Output the [x, y] coordinate of the center of the cell containing the given text.  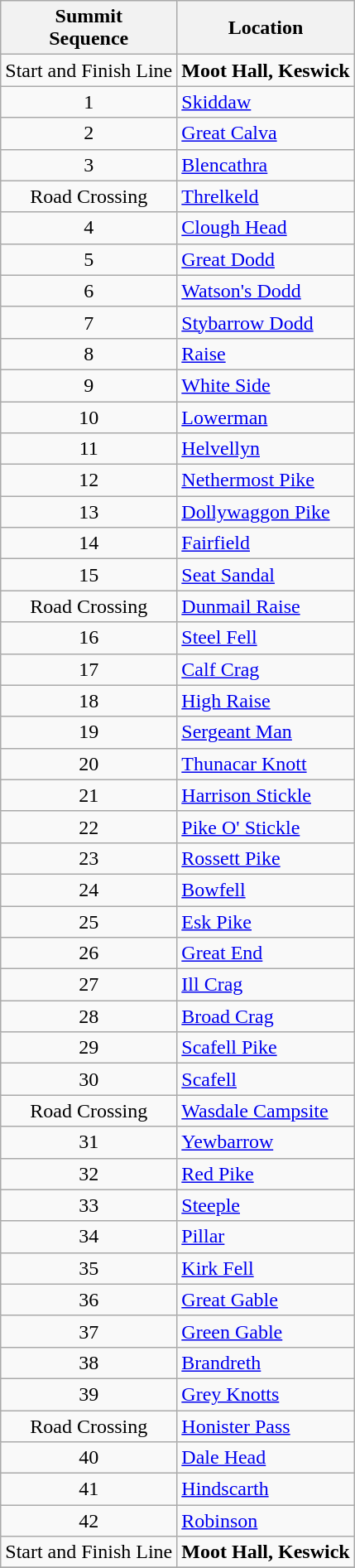
Robinson [266, 1521]
Dunmail Raise [266, 606]
Brandreth [266, 1363]
Raise [266, 354]
Hindscarth [266, 1489]
Threlkeld [266, 196]
Nethermost Pike [266, 480]
15 [89, 575]
Harrison Stickle [266, 795]
4 [89, 228]
33 [89, 1205]
19 [89, 732]
Thunacar Knott [266, 764]
Lowerman [266, 417]
21 [89, 795]
7 [89, 322]
11 [89, 449]
Pike O' Stickle [266, 827]
32 [89, 1174]
42 [89, 1521]
2 [89, 133]
27 [89, 985]
Dale Head [266, 1458]
Kirk Fell [266, 1268]
34 [89, 1237]
Scafell Pike [266, 1048]
25 [89, 922]
Blencathra [266, 165]
Yewbarrow [266, 1142]
Seat Sandal [266, 575]
Calf Crag [266, 669]
Ill Crag [266, 985]
20 [89, 764]
10 [89, 417]
Wasdale Campsite [266, 1111]
8 [89, 354]
3 [89, 165]
Sergeant Man [266, 732]
13 [89, 512]
22 [89, 827]
Stybarrow Dodd [266, 322]
1 [89, 102]
Skiddaw [266, 102]
37 [89, 1331]
39 [89, 1394]
14 [89, 543]
41 [89, 1489]
Rossett Pike [266, 858]
28 [89, 1016]
5 [89, 259]
18 [89, 701]
Clough Head [266, 228]
Grey Knotts [266, 1394]
31 [89, 1142]
Dollywaggon Pike [266, 512]
Steeple [266, 1205]
6 [89, 291]
Great Gable [266, 1300]
29 [89, 1048]
9 [89, 385]
Great Calva [266, 133]
Summit Sequence [89, 28]
Honister Pass [266, 1426]
Fairfield [266, 543]
Steel Fell [266, 638]
26 [89, 953]
Helvellyn [266, 449]
Watson's Dodd [266, 291]
24 [89, 890]
Bowfell [266, 890]
Great Dodd [266, 259]
16 [89, 638]
12 [89, 480]
High Raise [266, 701]
36 [89, 1300]
Esk Pike [266, 922]
38 [89, 1363]
Green Gable [266, 1331]
Pillar [266, 1237]
White Side [266, 385]
30 [89, 1079]
Red Pike [266, 1174]
40 [89, 1458]
23 [89, 858]
35 [89, 1268]
Scafell [266, 1079]
17 [89, 669]
Broad Crag [266, 1016]
Location [266, 28]
Great End [266, 953]
